Extract the [x, y] coordinate from the center of the cell holding the provided text.  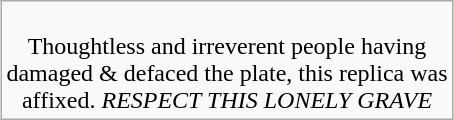
Thoughtless and irreverent people having damaged & defaced the plate, this replica was affixed. RESPECT THIS LONELY GRAVE [227, 60]
